Determine the (x, y) coordinate at the center of the cell enclosing the given text.  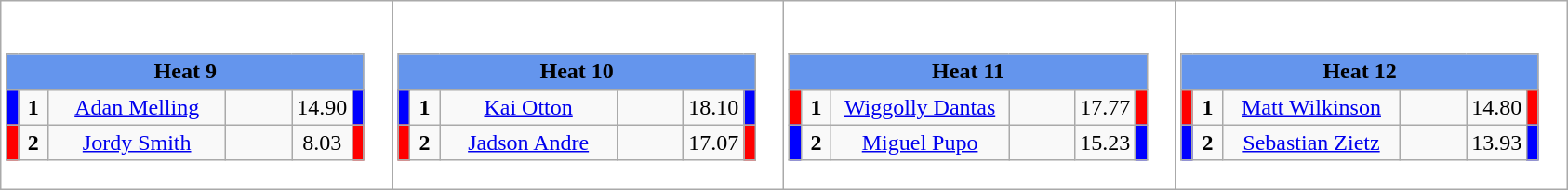
14.80 (1497, 107)
8.03 (322, 142)
13.93 (1497, 142)
Wiggolly Dantas (921, 107)
Heat 11 1 Wiggolly Dantas 17.77 2 Miguel Pupo 15.23 (980, 95)
18.10 (714, 107)
Heat 10 1 Kai Otton 18.10 2 Jadson Andre 17.07 (588, 95)
17.77 (1105, 107)
Sebastian Zietz (1311, 142)
14.90 (322, 107)
Matt Wilkinson (1311, 107)
Heat 11 (968, 72)
Heat 9 (185, 72)
Jordy Smith (138, 142)
Adan Melling (138, 107)
Heat 12 (1360, 72)
Heat 10 (577, 72)
Jadson Andre (528, 142)
Miguel Pupo (921, 142)
15.23 (1105, 142)
17.07 (714, 142)
Kai Otton (528, 107)
Heat 12 1 Matt Wilkinson 14.80 2 Sebastian Zietz 13.93 (1371, 95)
Heat 9 1 Adan Melling 14.90 2 Jordy Smith 8.03 (197, 95)
